Extract the [X, Y] coordinate from the center of the cell holding the provided text.  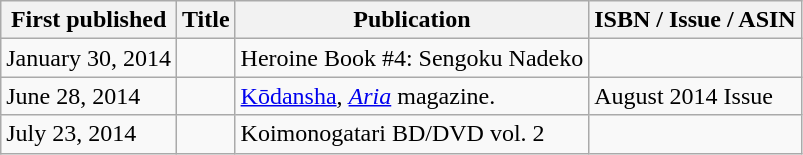
ISBN / Issue / ASIN [695, 20]
Kōdansha, Aria magazine. [412, 96]
January 30, 2014 [89, 58]
Publication [412, 20]
August 2014 Issue [695, 96]
Koimonogatari BD/DVD vol. 2 [412, 134]
Heroine Book #4: Sengoku Nadeko [412, 58]
Title [206, 20]
First published [89, 20]
June 28, 2014 [89, 96]
July 23, 2014 [89, 134]
